Capture the cell that displays the provided text and extract its (x, y) central coordinate. 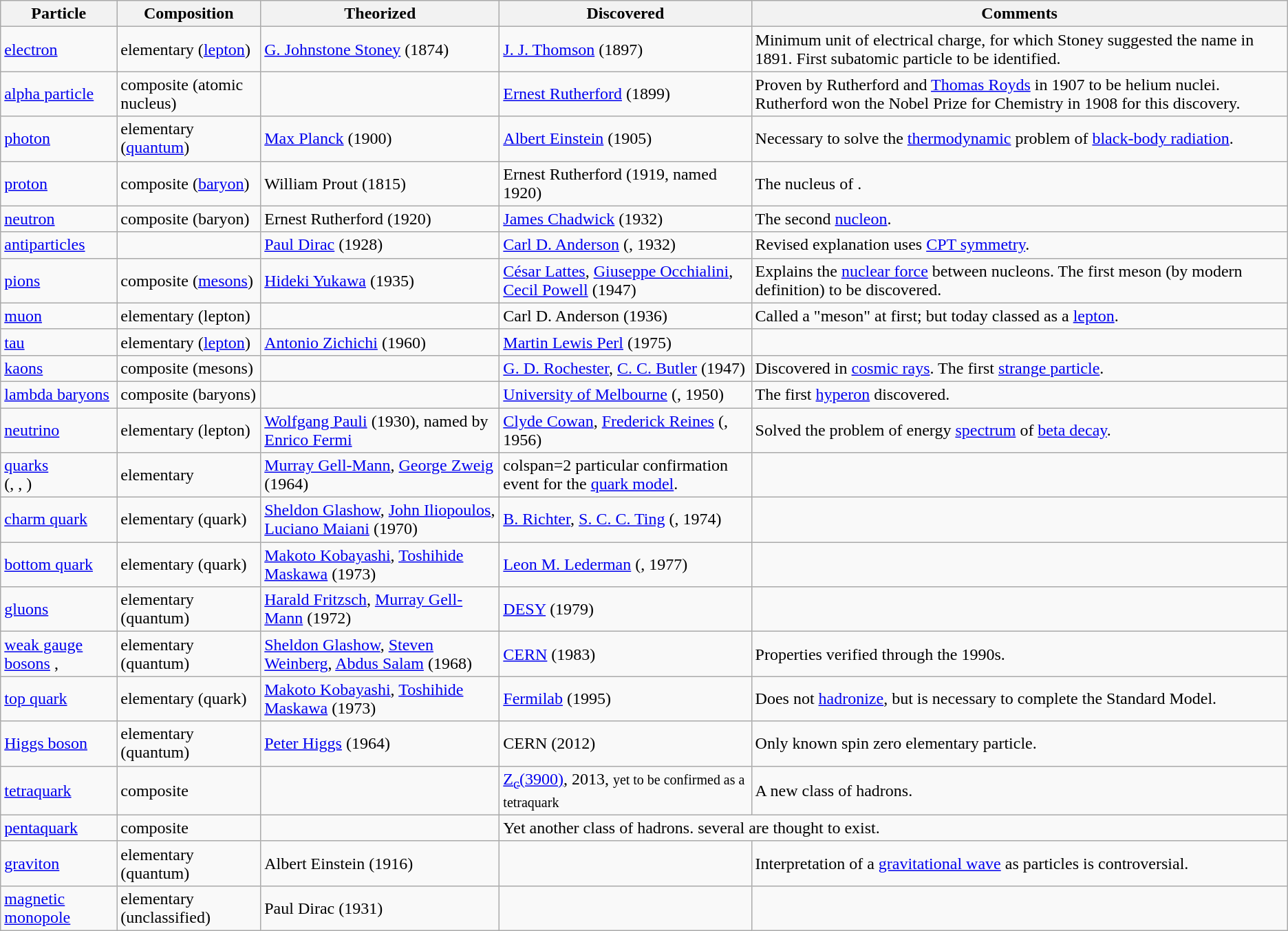
César Lattes, Giuseppe Occhialini, Cecil Powell (1947) (625, 281)
tetraquark (59, 790)
neutrino (59, 429)
muon (59, 316)
Sheldon Glashow, John Iliopoulos, Luciano Maiani (1970) (380, 520)
gluons (59, 610)
magnetic monopole (59, 908)
Murray Gell-Mann, George Zweig (1964) (380, 475)
Hideki Yukawa (1935) (380, 281)
Paul Dirac (1931) (380, 908)
Proven by Rutherford and Thomas Royds in 1907 to be helium nuclei. Rutherford won the Nobel Prize for Chemistry in 1908 for this discovery. (1020, 94)
Carl D. Anderson (1936) (625, 316)
CERN (2012) (625, 743)
Interpretation of a gravitational wave as particles is controversial. (1020, 863)
Albert Einstein (1916) (380, 863)
Max Planck (1900) (380, 139)
weak gauge bosons , (59, 654)
B. Richter, S. C. C. Ting (, 1974) (625, 520)
Composition (189, 14)
Does not hadronize, but is necessary to complete the Standard Model. (1020, 699)
Properties verified through the 1990s. (1020, 654)
J. J. Thomson (1897) (625, 50)
DESY (1979) (625, 610)
The first hyperon discovered. (1020, 394)
CERN (1983) (625, 654)
composite (baryons) (189, 394)
James Chadwick (1932) (625, 219)
lambda baryons (59, 394)
A new class of hadrons. (1020, 790)
Higgs boson (59, 743)
G. Johnstone Stoney (1874) (380, 50)
The second nucleon. (1020, 219)
Discovered in cosmic rays. The first strange particle. (1020, 368)
Yet another class of hadrons. several are thought to exist. (893, 828)
Sheldon Glashow, Steven Weinberg, Abdus Salam (1968) (380, 654)
Discovered (625, 14)
elementary (189, 475)
Only known spin zero elementary particle. (1020, 743)
Leon M. Lederman (, 1977) (625, 564)
neutron (59, 219)
colspan=2 particular confirmation event for the quark model. (625, 475)
kaons (59, 368)
Called a "meson" at first; but today classed as a lepton. (1020, 316)
Carl D. Anderson (, 1932) (625, 245)
Clyde Cowan, Frederick Reines (, 1956) (625, 429)
top quark (59, 699)
G. D. Rochester, C. C. Butler (1947) (625, 368)
Martin Lewis Perl (1975) (625, 342)
elementary (unclassified) (189, 908)
antiparticles (59, 245)
Ernest Rutherford (1899) (625, 94)
Antonio Zichichi (1960) (380, 342)
Revised explanation uses CPT symmetry. (1020, 245)
electron (59, 50)
graviton (59, 863)
Paul Dirac (1928) (380, 245)
alpha particle (59, 94)
bottom quark (59, 564)
Harald Fritzsch, Murray Gell-Mann (1972) (380, 610)
Wolfgang Pauli (1930), named by Enrico Fermi (380, 429)
Theorized (380, 14)
Fermilab (1995) (625, 699)
Necessary to solve the thermodynamic problem of black-body radiation. (1020, 139)
proton (59, 183)
Explains the nuclear force between nucleons. The first meson (by modern definition) to be discovered. (1020, 281)
Ernest Rutherford (1920) (380, 219)
Minimum unit of electrical charge, for which Stoney suggested the name in 1891. First subatomic particle to be identified. (1020, 50)
Albert Einstein (1905) (625, 139)
charm quark (59, 520)
Peter Higgs (1964) (380, 743)
pions (59, 281)
Zc(3900), 2013, yet to be confirmed as a tetraquark (625, 790)
Solved the problem of energy spectrum of beta decay. (1020, 429)
composite (atomic nucleus) (189, 94)
The nucleus of . (1020, 183)
Comments (1020, 14)
Ernest Rutherford (1919, named 1920) (625, 183)
photon (59, 139)
William Prout (1815) (380, 183)
quarks(, , ) (59, 475)
tau (59, 342)
pentaquark (59, 828)
Particle (59, 14)
University of Melbourne (, 1950) (625, 394)
